For the text-containing cell, return its midpoint in [X, Y] coordinate format. 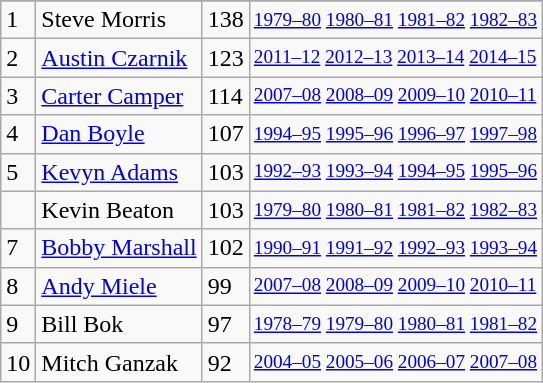
Kevyn Adams [119, 172]
10 [18, 362]
Dan Boyle [119, 134]
7 [18, 248]
1 [18, 20]
Bill Bok [119, 324]
Kevin Beaton [119, 210]
2004–05 2005–06 2006–07 2007–08 [395, 362]
1990–91 1991–92 1992–93 1993–94 [395, 248]
Andy Miele [119, 286]
4 [18, 134]
97 [226, 324]
114 [226, 96]
1978–79 1979–80 1980–81 1981–82 [395, 324]
5 [18, 172]
Bobby Marshall [119, 248]
102 [226, 248]
Austin Czarnik [119, 58]
92 [226, 362]
2011–12 2012–13 2013–14 2014–15 [395, 58]
9 [18, 324]
Steve Morris [119, 20]
1994–95 1995–96 1996–97 1997–98 [395, 134]
8 [18, 286]
138 [226, 20]
123 [226, 58]
107 [226, 134]
3 [18, 96]
1992–93 1993–94 1994–95 1995–96 [395, 172]
2 [18, 58]
Mitch Ganzak [119, 362]
Carter Camper [119, 96]
99 [226, 286]
